Determine the (X, Y) coordinate at the center of the cell enclosing the given text.  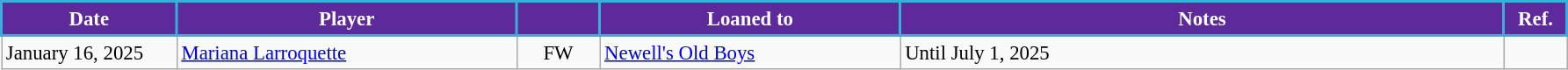
FW (559, 52)
Date (90, 19)
Loaned to (750, 19)
Ref. (1535, 19)
January 16, 2025 (90, 52)
Newell's Old Boys (750, 52)
Mariana Larroquette (346, 52)
Until July 1, 2025 (1202, 52)
Player (346, 19)
Notes (1202, 19)
